Extract the [x, y] coordinate from the center of the cell holding the provided text.  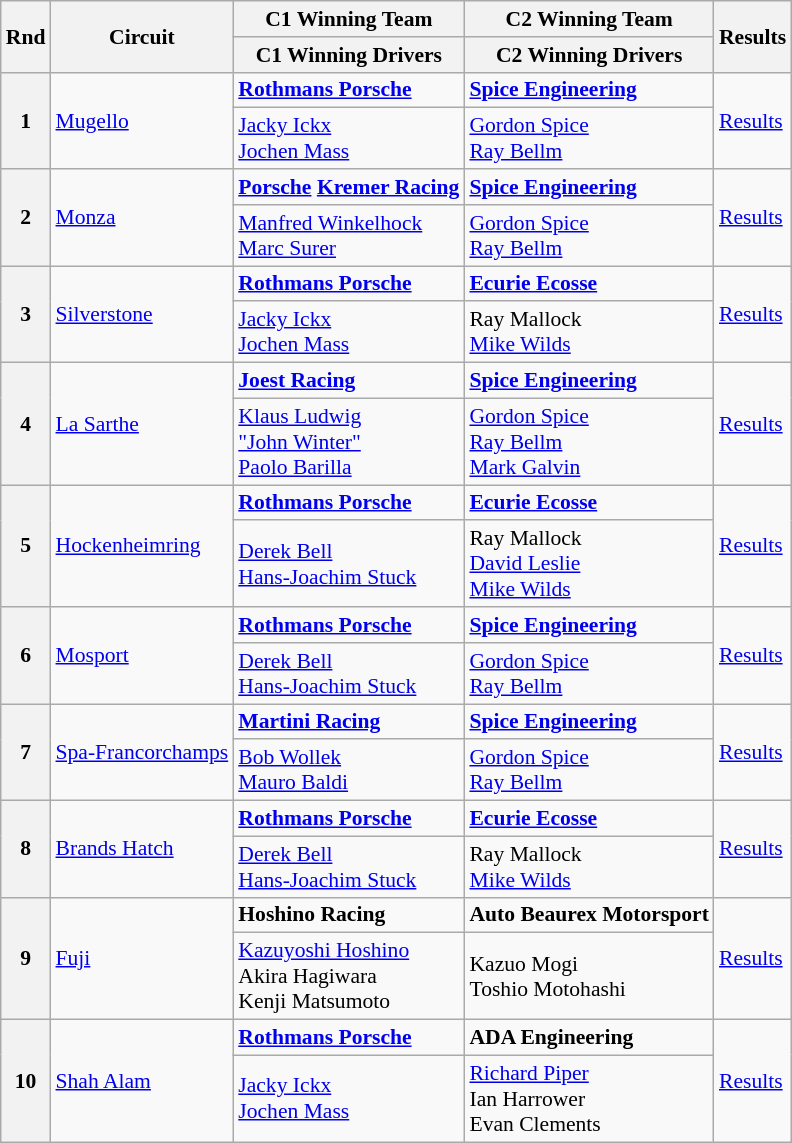
Joest Racing [348, 381]
Circuit [142, 36]
1 [26, 120]
Manfred Winkelhock Marc Surer [348, 236]
Auto Beaurex Motorsport [589, 915]
Porsche Kremer Racing [348, 187]
Klaus Ludwig "John Winter" Paolo Barilla [348, 442]
10 [26, 1081]
6 [26, 656]
Brands Hatch [142, 850]
C1 Winning Drivers [348, 55]
Richard Piper Ian Harrower Evan Clements [589, 1098]
Monza [142, 218]
Mugello [142, 120]
La Sarthe [142, 424]
5 [26, 546]
Kazuo Mogi Toshio Motohashi [589, 976]
3 [26, 314]
C1 Winning Team [348, 19]
Shah Alam [142, 1081]
Hockenheimring [142, 546]
C2 Winning Team [589, 19]
ADA Engineering [589, 1038]
Spa-Francorchamps [142, 752]
Bob Wollek Mauro Baldi [348, 770]
8 [26, 850]
7 [26, 752]
2 [26, 218]
Gordon Spice Ray Bellm Mark Galvin [589, 442]
Kazuyoshi Hoshino Akira Hagiwara Kenji Matsumoto [348, 976]
Ray Mallock David Leslie Mike Wilds [589, 564]
9 [26, 958]
C2 Winning Drivers [589, 55]
Fuji [142, 958]
Hoshino Racing [348, 915]
Rnd [26, 36]
Mosport [142, 656]
Martini Racing [348, 722]
4 [26, 424]
Silverstone [142, 314]
